Extract the (x, y) coordinate from the center of the cell holding the provided text.  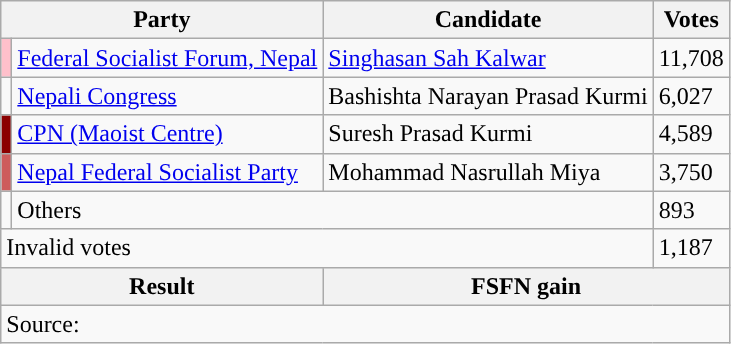
Suresh Prasad Kurmi (488, 134)
Others (332, 210)
Invalid votes (327, 248)
11,708 (691, 58)
Party (162, 20)
FSFN gain (526, 286)
4,589 (691, 134)
Source: (366, 324)
Nepal Federal Socialist Party (168, 172)
3,750 (691, 172)
Result (162, 286)
Candidate (488, 20)
Mohammad Nasrullah Miya (488, 172)
Votes (691, 20)
Singhasan Sah Kalwar (488, 58)
6,027 (691, 96)
893 (691, 210)
Federal Socialist Forum, Nepal (168, 58)
Bashishta Narayan Prasad Kurmi (488, 96)
Nepali Congress (168, 96)
1,187 (691, 248)
CPN (Maoist Centre) (168, 134)
